Search for the cell housing the specified text and yield its [X, Y] center coordinate. 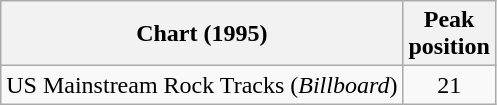
21 [449, 85]
US Mainstream Rock Tracks (Billboard) [202, 85]
Chart (1995) [202, 34]
Peakposition [449, 34]
